Detect which cell encompasses the target text, then output its [X, Y] center coordinate. 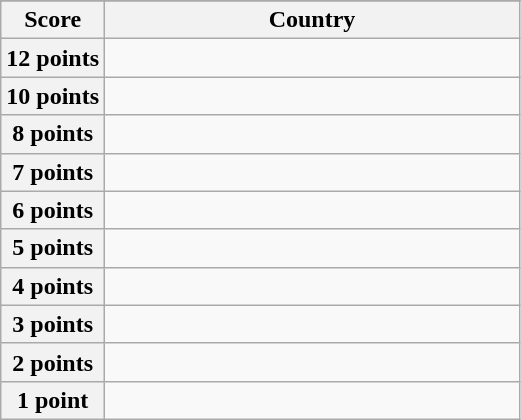
8 points [53, 134]
3 points [53, 324]
10 points [53, 96]
7 points [53, 172]
6 points [53, 210]
4 points [53, 286]
2 points [53, 362]
1 point [53, 400]
Country [312, 20]
Score [53, 20]
12 points [53, 58]
5 points [53, 248]
